Search for the cell housing the specified text and yield its (x, y) center coordinate. 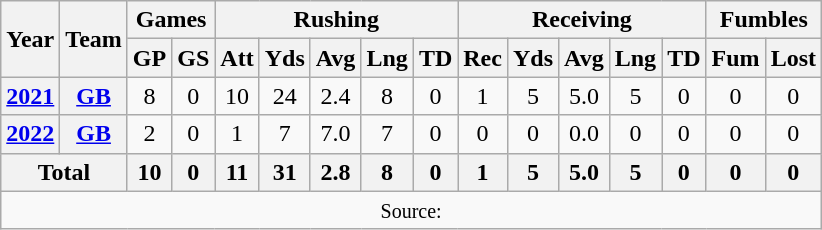
Games (170, 20)
11 (237, 172)
7.0 (336, 134)
24 (284, 96)
2021 (30, 96)
GP (149, 58)
Lost (793, 58)
0.0 (584, 134)
Team (94, 39)
Att (237, 58)
2.4 (336, 96)
2.8 (336, 172)
Total (64, 172)
Year (30, 39)
Fumbles (764, 20)
Rec (483, 58)
2 (149, 134)
GS (194, 58)
31 (284, 172)
Rushing (336, 20)
Source: (412, 210)
2022 (30, 134)
Receiving (582, 20)
Fum (736, 58)
